For the text-containing cell, return its midpoint in [x, y] coordinate format. 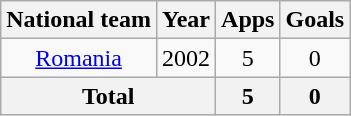
Apps [248, 20]
Romania [79, 58]
National team [79, 20]
2002 [186, 58]
Year [186, 20]
Goals [315, 20]
Total [108, 96]
